From the cell containing the given text, extract its center point as (x, y) coordinate. 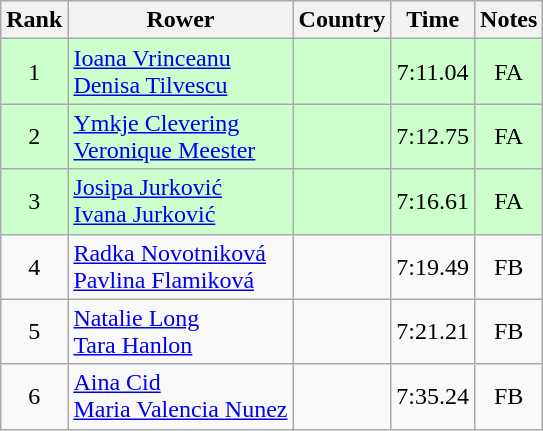
1 (34, 72)
6 (34, 396)
4 (34, 266)
7:21.21 (433, 332)
Time (433, 20)
Natalie LongTara Hanlon (180, 332)
7:35.24 (433, 396)
Josipa JurkovićIvana Jurković (180, 202)
Rank (34, 20)
7:16.61 (433, 202)
Ymkje CleveringVeronique Meester (180, 136)
Rower (180, 20)
3 (34, 202)
5 (34, 332)
Notes (509, 20)
Radka NovotnikováPavlina Flamiková (180, 266)
Ioana VrinceanuDenisa Tilvescu (180, 72)
Aina CidMaria Valencia Nunez (180, 396)
7:11.04 (433, 72)
7:19.49 (433, 266)
Country (342, 20)
2 (34, 136)
7:12.75 (433, 136)
